Output the [X, Y] coordinate of the center of the cell containing the given text.  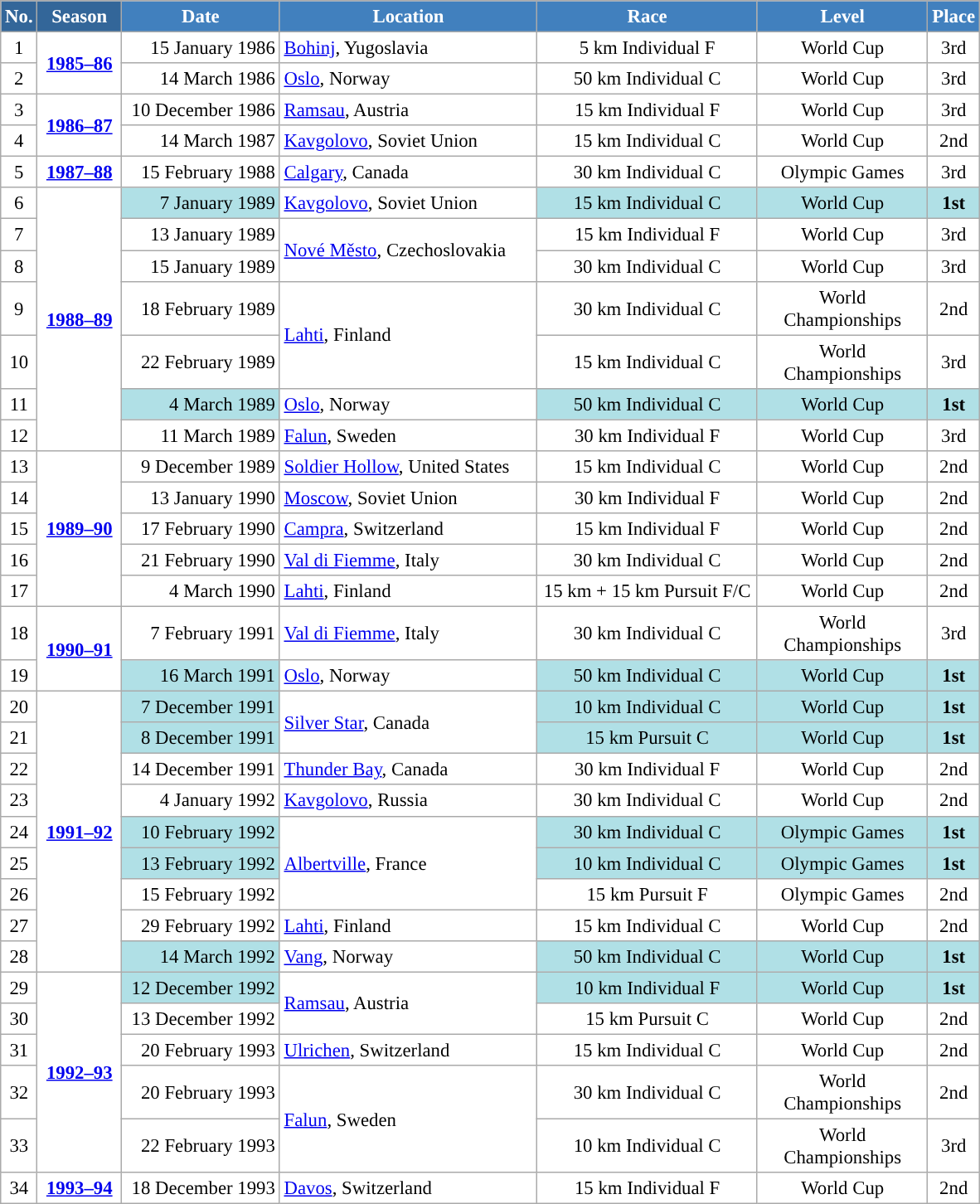
15 January 1989 [201, 266]
16 [19, 560]
18 February 1989 [201, 308]
Davos, Switzerland [408, 1188]
27 [19, 925]
10 February 1992 [201, 832]
33 [19, 1146]
Bohinj, Yugoslavia [408, 48]
10 km Individual F [648, 988]
21 February 1990 [201, 560]
6 [19, 203]
17 [19, 591]
12 December 1992 [201, 988]
Race [648, 17]
21 [19, 738]
9 [19, 308]
15 km Pursuit F [648, 894]
17 February 1990 [201, 529]
Albertville, France [408, 862]
4 [19, 141]
34 [19, 1188]
22 February 1993 [201, 1146]
10 December 1986 [201, 110]
15 February 1988 [201, 172]
29 February 1992 [201, 925]
Moscow, Soviet Union [408, 498]
1992–93 [80, 1072]
Place [953, 17]
11 March 1989 [201, 435]
18 December 1993 [201, 1188]
13 January 1989 [201, 235]
1 [19, 48]
15 [19, 529]
19 [19, 676]
7 [19, 235]
25 [19, 863]
1986–87 [80, 126]
Nové Město, Czechoslovakia [408, 250]
14 March 1992 [201, 957]
8 [19, 266]
Ulrichen, Switzerland [408, 1050]
32 [19, 1093]
13 February 1992 [201, 863]
1993–94 [80, 1188]
4 March 1989 [201, 404]
14 March 1986 [201, 79]
Kavgolovo, Russia [408, 801]
13 December 1992 [201, 1019]
No. [19, 17]
16 March 1991 [201, 676]
1990–91 [80, 649]
30 [19, 1019]
12 [19, 435]
1985–86 [80, 63]
14 March 1987 [201, 141]
7 January 1989 [201, 203]
10 [19, 362]
1987–88 [80, 172]
15 km + 15 km Pursuit F/C [648, 591]
28 [19, 957]
Vang, Norway [408, 957]
Silver Star, Canada [408, 723]
5 km Individual F [648, 48]
Soldier Hollow, United States [408, 467]
23 [19, 801]
14 December 1991 [201, 769]
Location [408, 17]
1991–92 [80, 832]
7 December 1991 [201, 707]
15 February 1992 [201, 894]
2 [19, 79]
11 [19, 404]
Date [201, 17]
Season [80, 17]
Thunder Bay, Canada [408, 769]
20 [19, 707]
9 December 1989 [201, 467]
22 February 1989 [201, 362]
13 January 1990 [201, 498]
18 [19, 634]
14 [19, 498]
24 [19, 832]
29 [19, 988]
1989–90 [80, 529]
Level [842, 17]
26 [19, 894]
8 December 1991 [201, 738]
4 January 1992 [201, 801]
15 January 1986 [201, 48]
5 [19, 172]
31 [19, 1050]
13 [19, 467]
22 [19, 769]
Campra, Switzerland [408, 529]
Calgary, Canada [408, 172]
4 March 1990 [201, 591]
3 [19, 110]
1988–89 [80, 318]
7 February 1991 [201, 634]
